Find where the given text appears and provide that cell's center as [x, y] coordinate. 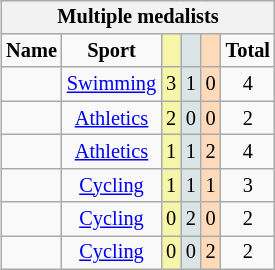
Name [32, 51]
Total [248, 51]
Sport [112, 51]
Swimming [112, 84]
Multiple medalists [138, 17]
